Scan for the cell matching the given text and deliver its [X, Y] coordinate at center. 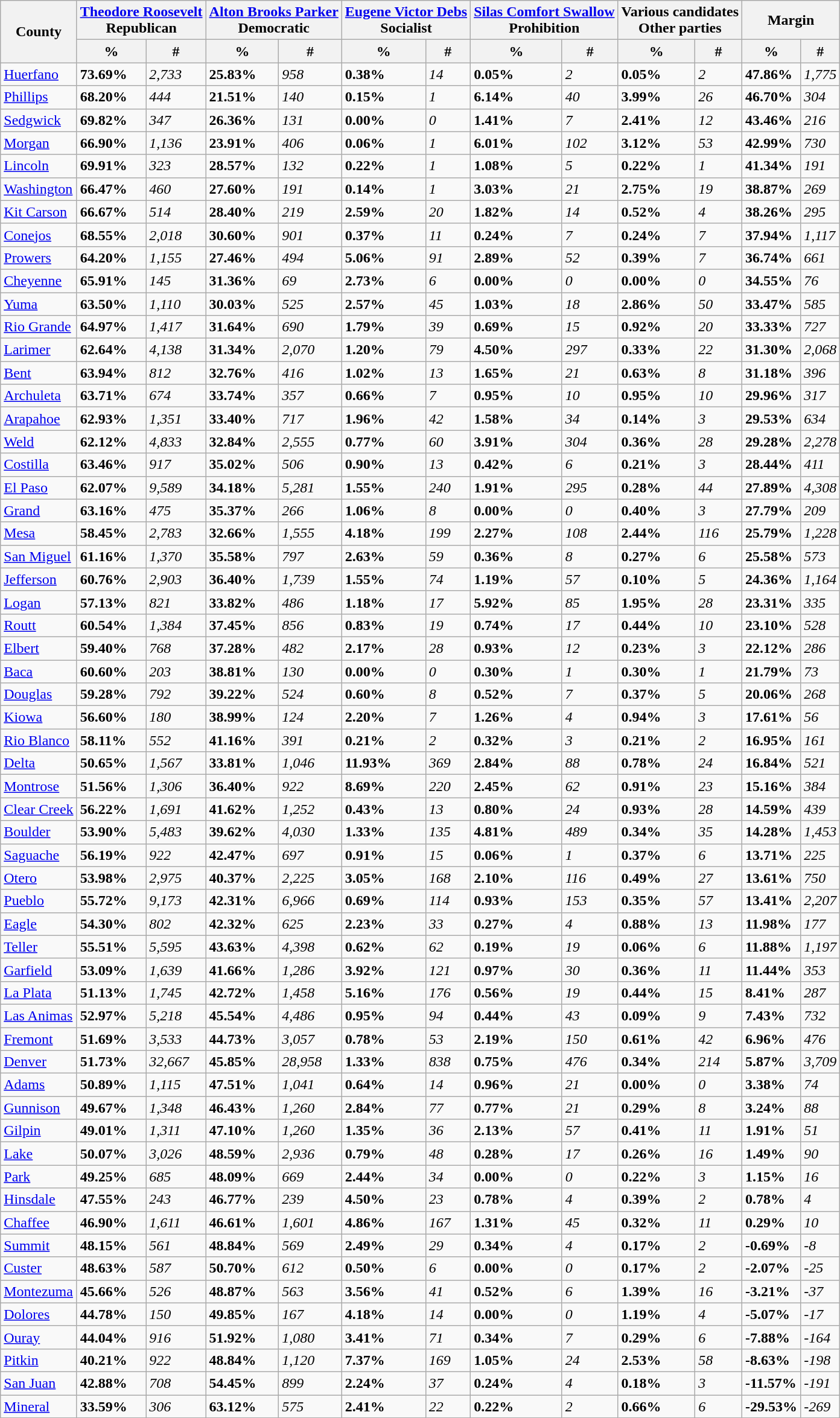
2.45% [517, 786]
1.05% [517, 1360]
1.06% [384, 510]
91 [448, 258]
55.72% [111, 901]
353 [821, 970]
59.40% [111, 648]
0.64% [384, 1085]
65.91% [111, 281]
0.40% [657, 510]
1,384 [176, 625]
3,709 [821, 1062]
68.20% [111, 97]
50.89% [111, 1085]
1,555 [310, 533]
552 [176, 740]
494 [310, 258]
0.90% [384, 465]
1,417 [176, 327]
1.31% [517, 1222]
323 [176, 166]
48.09% [243, 1177]
-37 [821, 1291]
23.91% [243, 143]
Mesa [39, 533]
2.49% [384, 1245]
45.66% [111, 1291]
31.18% [771, 373]
35.02% [243, 465]
1.39% [657, 1291]
1,775 [821, 74]
61.16% [111, 556]
1.79% [384, 327]
49.85% [243, 1314]
48.15% [111, 1245]
-8 [821, 1245]
51 [821, 1131]
1,739 [310, 579]
2.59% [384, 212]
50.70% [243, 1268]
11.88% [771, 947]
41.62% [243, 809]
63.71% [111, 396]
347 [176, 120]
38.26% [771, 212]
18 [590, 304]
41 [448, 1291]
Delta [39, 763]
2.73% [384, 281]
47.86% [771, 74]
1,252 [310, 809]
69.91% [111, 166]
1,286 [310, 970]
528 [821, 625]
317 [821, 396]
56.60% [111, 717]
287 [821, 993]
38.87% [771, 189]
44.73% [243, 1038]
Lake [39, 1154]
26.36% [243, 120]
1,120 [310, 1360]
Montezuma [39, 1291]
6.01% [517, 143]
Weld [39, 442]
Mineral [39, 1407]
2.86% [657, 304]
0.41% [657, 1131]
33.81% [243, 763]
30 [590, 970]
-0.69% [771, 1245]
102 [590, 143]
2,555 [310, 442]
0.15% [384, 97]
52 [590, 258]
35.58% [243, 556]
1,306 [176, 786]
3.92% [384, 970]
62.64% [111, 350]
727 [821, 327]
51.56% [111, 786]
750 [821, 878]
Routt [39, 625]
685 [176, 1177]
3,533 [176, 1038]
1.15% [771, 1177]
14.59% [771, 809]
Costilla [39, 465]
916 [176, 1337]
54.45% [243, 1383]
3,057 [310, 1038]
46.90% [111, 1222]
90 [821, 1154]
25.58% [771, 556]
47.10% [243, 1131]
77 [448, 1108]
24.36% [771, 579]
-11.57% [771, 1383]
Margin [791, 21]
0.92% [657, 327]
3.91% [517, 442]
30.03% [243, 304]
64.97% [111, 327]
Rio Grande [39, 327]
48.63% [111, 1268]
239 [310, 1200]
Alton Brooks ParkerDemocratic [274, 21]
47.55% [111, 1200]
53.98% [111, 878]
49.67% [111, 1108]
63.94% [111, 373]
669 [310, 1177]
708 [176, 1383]
32.84% [243, 442]
475 [176, 510]
79 [448, 350]
587 [176, 1268]
23.10% [771, 625]
40 [590, 97]
526 [176, 1291]
Grand [39, 510]
4.86% [384, 1222]
59.28% [111, 695]
Adams [39, 1085]
Teller [39, 947]
661 [821, 258]
49.01% [111, 1131]
1.82% [517, 212]
Ouray [39, 1337]
1,691 [176, 809]
514 [176, 212]
28.40% [243, 212]
2.53% [657, 1360]
2.89% [517, 258]
Arapahoe [39, 419]
22.12% [771, 648]
4.81% [517, 832]
732 [821, 1016]
297 [590, 350]
Chaffee [39, 1222]
6,966 [310, 901]
396 [821, 373]
153 [590, 901]
Garfield [39, 970]
901 [310, 235]
76 [821, 281]
2.19% [517, 1038]
521 [821, 763]
85 [590, 602]
243 [176, 1200]
209 [821, 510]
3.56% [384, 1291]
8.41% [771, 993]
4,833 [176, 442]
856 [310, 625]
64.20% [111, 258]
612 [310, 1268]
0.10% [657, 579]
6.14% [517, 97]
730 [821, 143]
35 [719, 832]
1.35% [384, 1131]
44.78% [111, 1314]
168 [448, 878]
0.56% [517, 993]
27.79% [771, 510]
Prowers [39, 258]
406 [310, 143]
33.33% [771, 327]
94 [448, 1016]
2.20% [384, 717]
33.82% [243, 602]
56.22% [111, 809]
5.06% [384, 258]
54.30% [111, 924]
49.25% [111, 1177]
585 [821, 304]
130 [310, 672]
27.89% [771, 488]
2.13% [517, 1131]
-8.63% [771, 1360]
40.21% [111, 1360]
Various candidatesOther parties [680, 21]
66.47% [111, 189]
Theodore RooseveltRepublican [141, 21]
3,026 [176, 1154]
Conejos [39, 235]
1,567 [176, 763]
39.22% [243, 695]
563 [310, 1291]
391 [310, 740]
439 [821, 809]
Eugene Victor DebsSocialist [406, 21]
45.85% [243, 1062]
27.46% [243, 258]
Logan [39, 602]
1,228 [821, 533]
690 [310, 327]
4,138 [176, 350]
46.77% [243, 1200]
2,975 [176, 878]
68.55% [111, 235]
51.69% [111, 1038]
33.74% [243, 396]
-164 [821, 1337]
5.87% [771, 1062]
240 [448, 488]
42.32% [243, 924]
27.60% [243, 189]
1,110 [176, 304]
21.79% [771, 672]
0.42% [517, 465]
30.60% [243, 235]
Otero [39, 878]
27 [719, 878]
56.19% [111, 855]
135 [448, 832]
573 [821, 556]
28.57% [243, 166]
33.40% [243, 419]
51.73% [111, 1062]
1.08% [517, 166]
1,745 [176, 993]
Montrose [39, 786]
958 [310, 74]
66.90% [111, 143]
La Plata [39, 993]
216 [821, 120]
0.61% [657, 1038]
9,589 [176, 488]
4,030 [310, 832]
33.59% [111, 1407]
Summit [39, 1245]
47.51% [243, 1085]
7.37% [384, 1360]
Baca [39, 672]
203 [176, 672]
4,308 [821, 488]
131 [310, 120]
42.47% [243, 855]
Larimer [39, 350]
Gunnison [39, 1108]
1,080 [310, 1337]
53.90% [111, 832]
46.61% [243, 1222]
Jefferson [39, 579]
16.84% [771, 763]
Las Animas [39, 1016]
42.99% [771, 143]
2,207 [821, 901]
Sedgwick [39, 120]
5,595 [176, 947]
0.26% [657, 1154]
Custer [39, 1268]
2,278 [821, 442]
0.96% [517, 1085]
1.49% [771, 1154]
5,483 [176, 832]
0.88% [657, 924]
58.45% [111, 533]
43.46% [771, 120]
0.83% [384, 625]
225 [821, 855]
2.17% [384, 648]
717 [310, 419]
145 [176, 281]
2,068 [821, 350]
42.72% [243, 993]
0.63% [657, 373]
31.30% [771, 350]
73.69% [111, 74]
0.18% [657, 1383]
169 [448, 1360]
1,164 [821, 579]
569 [310, 1245]
2,018 [176, 235]
28.44% [771, 465]
2.23% [384, 924]
792 [176, 695]
37 [448, 1383]
124 [310, 717]
444 [176, 97]
1,041 [310, 1085]
482 [310, 648]
32.66% [243, 533]
El Paso [39, 488]
36.74% [771, 258]
-25 [821, 1268]
Pueblo [39, 901]
66.67% [111, 212]
1.96% [384, 419]
48 [448, 1154]
2,936 [310, 1154]
Morgan [39, 143]
3.41% [384, 1337]
51.13% [111, 993]
5.16% [384, 993]
23.31% [771, 602]
214 [719, 1062]
-269 [821, 1407]
220 [448, 786]
838 [448, 1062]
1,197 [821, 947]
Douglas [39, 695]
71 [448, 1337]
32,667 [176, 1062]
25.79% [771, 533]
1,311 [176, 1131]
525 [310, 304]
2,070 [310, 350]
3.05% [384, 878]
Huerfano [39, 74]
1.26% [517, 717]
13.61% [771, 878]
1.20% [384, 350]
-198 [821, 1360]
57.13% [111, 602]
34.18% [243, 488]
180 [176, 717]
489 [590, 832]
Elbert [39, 648]
2,225 [310, 878]
797 [310, 556]
1.58% [517, 419]
52.97% [111, 1016]
32.76% [243, 373]
108 [590, 533]
812 [176, 373]
3.03% [517, 189]
1,351 [176, 419]
14.28% [771, 832]
9,173 [176, 901]
9 [719, 1016]
0.43% [384, 809]
15.16% [771, 786]
San Miguel [39, 556]
821 [176, 602]
4,398 [310, 947]
2.75% [657, 189]
51.92% [243, 1337]
63.50% [111, 304]
0.38% [384, 74]
Washington [39, 189]
29.28% [771, 442]
County [39, 31]
43 [590, 1016]
5,218 [176, 1016]
41.34% [771, 166]
31.36% [243, 281]
Yuma [39, 304]
4,486 [310, 1016]
2.57% [384, 304]
13.41% [771, 901]
416 [310, 373]
306 [176, 1407]
48.59% [243, 1154]
506 [310, 465]
33 [448, 924]
62.12% [111, 442]
60 [448, 442]
1.03% [517, 304]
0.75% [517, 1062]
335 [821, 602]
Park [39, 1177]
62.07% [111, 488]
62.93% [111, 419]
46.43% [243, 1108]
37.94% [771, 235]
0.94% [657, 717]
0.49% [657, 878]
17.61% [771, 717]
369 [448, 763]
60.76% [111, 579]
26 [719, 97]
1,639 [176, 970]
1.65% [517, 373]
697 [310, 855]
44.04% [111, 1337]
0.79% [384, 1154]
31.34% [243, 350]
2.27% [517, 533]
58 [719, 1360]
Pitkin [39, 1360]
Kiowa [39, 717]
176 [448, 993]
0.19% [517, 947]
524 [310, 695]
2.63% [384, 556]
Eagle [39, 924]
63.16% [111, 510]
2,733 [176, 74]
1.02% [384, 373]
50.07% [111, 1154]
Fremont [39, 1038]
132 [310, 166]
0.80% [517, 809]
73 [821, 672]
20.06% [771, 695]
25.83% [243, 74]
2,783 [176, 533]
121 [448, 970]
Bent [39, 373]
Archuleta [39, 396]
50.65% [111, 763]
161 [821, 740]
802 [176, 924]
5,281 [310, 488]
384 [821, 786]
411 [821, 465]
266 [310, 510]
38.81% [243, 672]
2.10% [517, 878]
140 [310, 97]
268 [821, 695]
60.54% [111, 625]
46.70% [771, 97]
69.82% [111, 120]
55.51% [111, 947]
41.66% [243, 970]
Dolores [39, 1314]
1.18% [384, 602]
40.37% [243, 878]
34.55% [771, 281]
-29.53% [771, 1407]
48.87% [243, 1291]
1,370 [176, 556]
634 [821, 419]
1,117 [821, 235]
8.69% [384, 786]
31.64% [243, 327]
56 [821, 717]
39.62% [243, 832]
0.33% [657, 350]
1,115 [176, 1085]
60.60% [111, 672]
486 [310, 602]
11.98% [771, 924]
3.99% [657, 97]
0.97% [517, 970]
-17 [821, 1314]
Lincoln [39, 166]
1.41% [517, 120]
0.35% [657, 901]
29.96% [771, 396]
0.50% [384, 1268]
San Juan [39, 1383]
-7.88% [771, 1337]
59 [448, 556]
41.16% [243, 740]
0.60% [384, 695]
33.47% [771, 304]
460 [176, 189]
114 [448, 901]
899 [310, 1383]
5.92% [517, 602]
50 [719, 304]
Hinsdale [39, 1200]
575 [310, 1407]
-2.07% [771, 1268]
286 [821, 648]
6.96% [771, 1038]
269 [821, 189]
7.43% [771, 1016]
768 [176, 648]
1,611 [176, 1222]
29.53% [771, 419]
44 [719, 488]
43.63% [243, 947]
37.28% [243, 648]
0.09% [657, 1016]
42.31% [243, 901]
Phillips [39, 97]
674 [176, 396]
Clear Creek [39, 809]
2,903 [176, 579]
Denver [39, 1062]
21.51% [243, 97]
36 [448, 1131]
63.12% [243, 1407]
58.11% [111, 740]
Rio Blanco [39, 740]
-3.21% [771, 1291]
1,155 [176, 258]
35.37% [243, 510]
Boulder [39, 832]
1,601 [310, 1222]
69 [310, 281]
-191 [821, 1383]
53.09% [111, 970]
Saguache [39, 855]
1,453 [821, 832]
1,348 [176, 1108]
Kit Carson [39, 212]
0.23% [657, 648]
3.38% [771, 1085]
29 [448, 1245]
Gilpin [39, 1131]
625 [310, 924]
42.88% [111, 1383]
357 [310, 396]
28,958 [310, 1062]
11.44% [771, 970]
561 [176, 1245]
2.24% [384, 1383]
1,046 [310, 763]
39 [448, 327]
0.62% [384, 947]
177 [821, 924]
3.24% [771, 1108]
917 [176, 465]
16.95% [771, 740]
199 [448, 533]
11.93% [384, 763]
Silas Comfort SwallowProhibition [544, 21]
1,136 [176, 143]
63.46% [111, 465]
1.95% [657, 602]
0.74% [517, 625]
3.12% [657, 143]
219 [310, 212]
-5.07% [771, 1314]
37.45% [243, 625]
Cheyenne [39, 281]
1,458 [310, 993]
38.99% [243, 717]
45.54% [243, 1016]
13.71% [771, 855]
